Return (X, Y) of the center of cell containing provided text 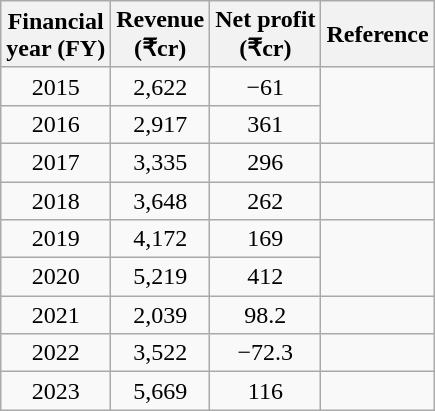
−61 (266, 86)
98.2 (266, 315)
4,172 (160, 239)
Net profit(₹cr) (266, 34)
2,917 (160, 124)
169 (266, 239)
2022 (56, 353)
5,219 (160, 277)
412 (266, 277)
2018 (56, 201)
Financialyear (FY) (56, 34)
−72.3 (266, 353)
361 (266, 124)
2016 (56, 124)
2020 (56, 277)
2023 (56, 391)
3,522 (160, 353)
296 (266, 162)
2017 (56, 162)
5,669 (160, 391)
2019 (56, 239)
116 (266, 391)
262 (266, 201)
Reference (378, 34)
2021 (56, 315)
2,622 (160, 86)
2,039 (160, 315)
3,335 (160, 162)
Revenue(₹cr) (160, 34)
2015 (56, 86)
3,648 (160, 201)
